Identify which cell holds the provided text, then report its [X, Y] central coordinate. 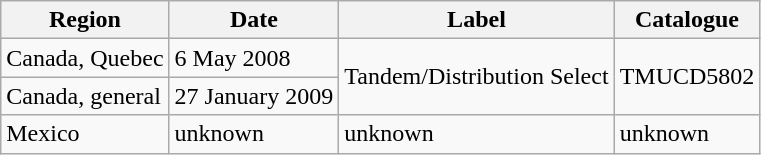
Catalogue [687, 20]
Label [476, 20]
TMUCD5802 [687, 77]
Mexico [85, 134]
27 January 2009 [254, 96]
Canada, Quebec [85, 58]
Date [254, 20]
Region [85, 20]
Tandem/Distribution Select [476, 77]
6 May 2008 [254, 58]
Canada, general [85, 96]
